Return [x, y] of the center of cell containing provided text 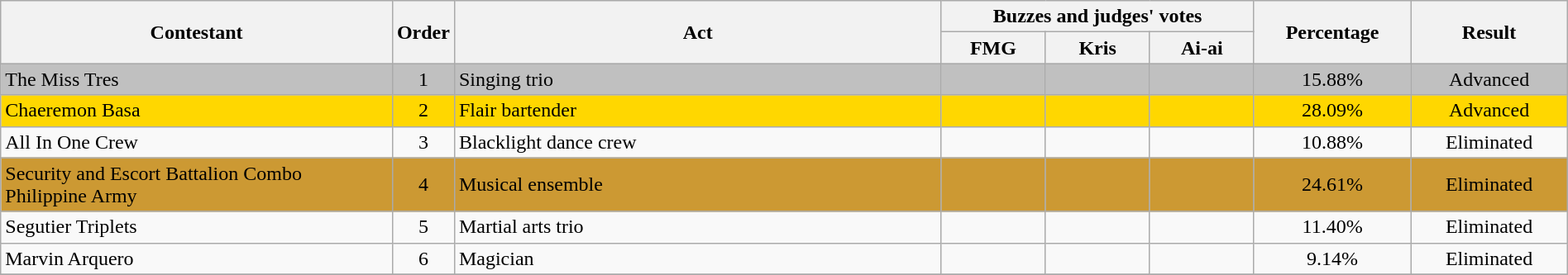
Ai-ai [1202, 48]
9.14% [1331, 258]
Musical ensemble [697, 185]
Result [1489, 32]
Percentage [1331, 32]
Act [697, 32]
3 [423, 142]
Singing trio [697, 79]
Buzzes and judges' votes [1097, 17]
28.09% [1331, 111]
Flair bartender [697, 111]
Contestant [197, 32]
Kris [1097, 48]
The Miss Tres [197, 79]
Segutier Triplets [197, 227]
24.61% [1331, 185]
6 [423, 258]
Chaeremon Basa [197, 111]
4 [423, 185]
Security and Escort Battalion Combo Philippine Army [197, 185]
15.88% [1331, 79]
Marvin Arquero [197, 258]
Martial arts trio [697, 227]
2 [423, 111]
11.40% [1331, 227]
All In One Crew [197, 142]
Blacklight dance crew [697, 142]
FMG [993, 48]
5 [423, 227]
10.88% [1331, 142]
1 [423, 79]
Order [423, 32]
Magician [697, 258]
